Locate the cell with the specified text and output its [x, y] center coordinate. 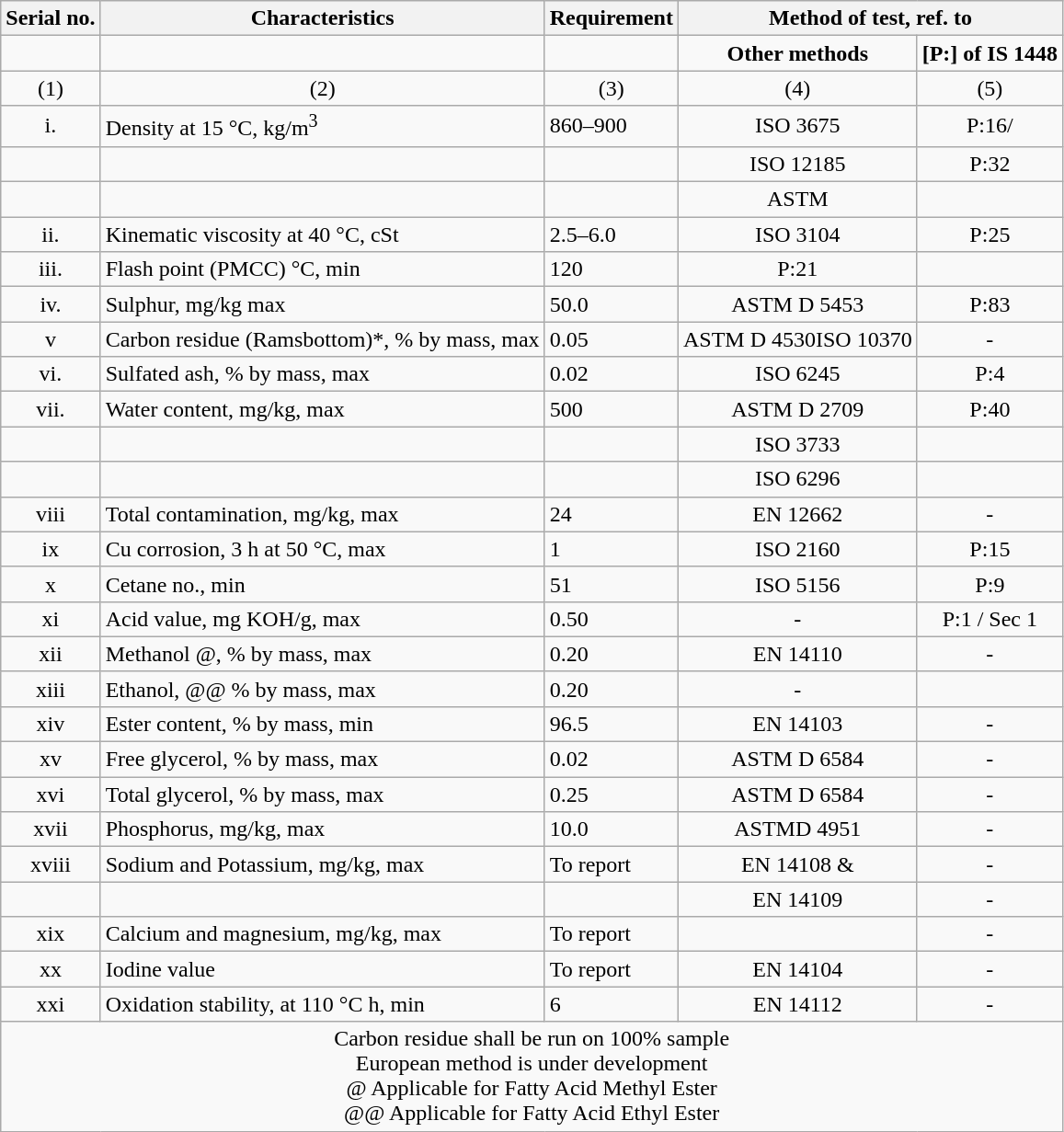
P:83 [990, 304]
Flash point (PMCC) °C, min [322, 269]
xiii [51, 689]
Kinematic viscosity at 40 °C, cSt [322, 234]
xxi [51, 1004]
Free glycerol, % by mass, max [322, 760]
96.5 [611, 724]
iii. [51, 269]
Cetane no., min [322, 584]
Calcium and magnesium, mg/kg, max [322, 934]
v [51, 339]
ASTM D 2709 [797, 409]
Total contamination, mg/kg, max [322, 514]
ASTM D 5453 [797, 304]
(3) [611, 88]
vi. [51, 374]
P:25 [990, 234]
EN 14112 [797, 1004]
viii [51, 514]
ISO 3733 [797, 444]
xx [51, 969]
P:32 [990, 164]
Methanol @, % by mass, max [322, 654]
ii. [51, 234]
x [51, 584]
10.0 [611, 829]
0.25 [611, 795]
(4) [797, 88]
P:40 [990, 409]
Characteristics [322, 18]
ISO 3104 [797, 234]
500 [611, 409]
ASTM D 4530ISO 10370 [797, 339]
(2) [322, 88]
6 [611, 1004]
ISO 12185 [797, 164]
ISO 2160 [797, 549]
iv. [51, 304]
1 [611, 549]
Water content, mg/kg, max [322, 409]
ASTM [797, 200]
ISO 6296 [797, 479]
xv [51, 760]
P:9 [990, 584]
Method of test, ref. to [870, 18]
Sulfated ash, % by mass, max [322, 374]
i. [51, 127]
Total glycerol, % by mass, max [322, 795]
Requirement [611, 18]
xii [51, 654]
Sodium and Potassium, mg/kg, max [322, 864]
Iodine value [322, 969]
[P:] of IS 1448 [990, 53]
Sulphur, mg/kg max [322, 304]
51 [611, 584]
xvi [51, 795]
ISO 6245 [797, 374]
EN 14104 [797, 969]
Ethanol, @@ % by mass, max [322, 689]
ix [51, 549]
860–900 [611, 127]
Other methods [797, 53]
Oxidation stability, at 110 °C h, min [322, 1004]
(1) [51, 88]
P:15 [990, 549]
EN 14109 [797, 899]
xix [51, 934]
P:1 / Sec 1 [990, 619]
P:16/ [990, 127]
EN 14103 [797, 724]
Acid value, mg KOH/g, max [322, 619]
EN 12662 [797, 514]
Ester content, % by mass, min [322, 724]
EN 14108 & [797, 864]
(5) [990, 88]
Phosphorus, mg/kg, max [322, 829]
Serial no. [51, 18]
xvii [51, 829]
Density at 15 °C, kg/m3 [322, 127]
24 [611, 514]
2.5–6.0 [611, 234]
ISO 5156 [797, 584]
xiv [51, 724]
0.50 [611, 619]
ASTMD 4951 [797, 829]
0.05 [611, 339]
xi [51, 619]
EN 14110 [797, 654]
ISO 3675 [797, 127]
50.0 [611, 304]
xviii [51, 864]
vii. [51, 409]
Cu corrosion, 3 h at 50 °C, max [322, 549]
Carbon residue (Ramsbottom)*, % by mass, max [322, 339]
P:4 [990, 374]
P:21 [797, 269]
120 [611, 269]
